Search for the cell housing the specified text and yield its [x, y] center coordinate. 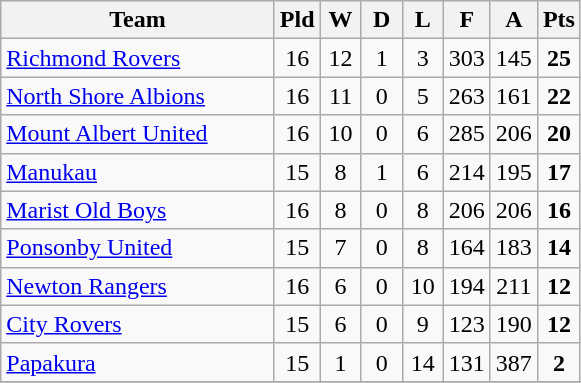
A [514, 20]
195 [514, 172]
211 [514, 286]
145 [514, 58]
263 [466, 96]
285 [466, 134]
Mount Albert United [138, 134]
2 [558, 362]
20 [558, 134]
City Rovers [138, 324]
190 [514, 324]
17 [558, 172]
164 [466, 248]
Newton Rangers [138, 286]
Team [138, 20]
North Shore Albions [138, 96]
25 [558, 58]
161 [514, 96]
3 [422, 58]
131 [466, 362]
W [340, 20]
194 [466, 286]
Manukau [138, 172]
22 [558, 96]
Papakura [138, 362]
Pts [558, 20]
387 [514, 362]
214 [466, 172]
7 [340, 248]
Pld [297, 20]
L [422, 20]
D [382, 20]
303 [466, 58]
123 [466, 324]
5 [422, 96]
Richmond Rovers [138, 58]
183 [514, 248]
11 [340, 96]
9 [422, 324]
F [466, 20]
Ponsonby United [138, 248]
Marist Old Boys [138, 210]
